Scan for the cell matching the given text and deliver its [X, Y] coordinate at center. 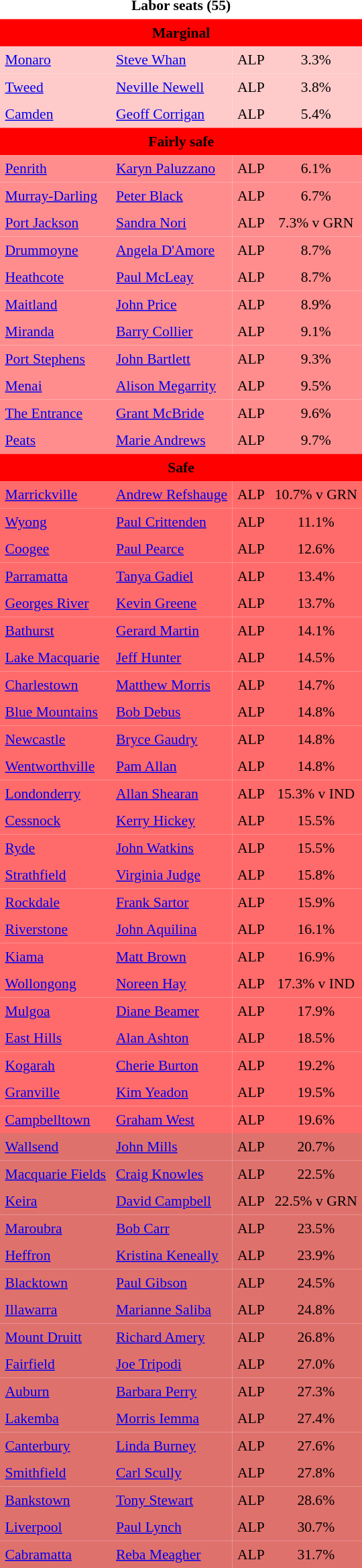
Richard Amery [172, 1337]
Pam Allan [172, 766]
Mulgoa [55, 1010]
5.4% [316, 114]
Noreen Hay [172, 984]
15.8% [316, 875]
Neville Newell [172, 87]
Peter Black [172, 195]
23.5% [316, 1228]
11.1% [316, 521]
Paul Lynch [172, 1527]
Marginal [181, 32]
20.7% [316, 1147]
Campbelltown [55, 1119]
7.3% v GRN [316, 223]
Marrickville [55, 494]
9.7% [316, 440]
Wollongong [55, 984]
John Mills [172, 1147]
Marianne Saliba [172, 1310]
Matt Brown [172, 956]
John Aquilina [172, 929]
Carl Scully [172, 1473]
Karyn Paluzzano [172, 168]
Paul Gibson [172, 1282]
Paul McLeay [172, 277]
Kevin Greene [172, 603]
24.8% [316, 1310]
Auburn [55, 1391]
Smithfield [55, 1473]
Gerard Martin [172, 630]
13.7% [316, 603]
Linda Burney [172, 1445]
26.8% [316, 1337]
Heathcote [55, 277]
Craig Knowles [172, 1173]
Wyong [55, 521]
Mount Druitt [55, 1337]
19.5% [316, 1092]
6.7% [316, 195]
3.8% [316, 87]
Kiama [55, 956]
East Hills [55, 1038]
Port Jackson [55, 223]
14.1% [316, 630]
30.7% [316, 1527]
9.5% [316, 386]
Port Stephens [55, 358]
27.4% [316, 1418]
22.5% [316, 1173]
Allan Shearan [172, 793]
Diane Beamer [172, 1010]
18.5% [316, 1038]
22.5% v GRN [316, 1201]
Tweed [55, 87]
Newcastle [55, 739]
Murray-Darling [55, 195]
Maitland [55, 304]
Granville [55, 1092]
Kim Yeadon [172, 1092]
15.9% [316, 902]
Lakemba [55, 1418]
Fairly safe [181, 141]
Heffron [55, 1255]
Matthew Morris [172, 684]
Steve Whan [172, 60]
Cherie Burton [172, 1065]
24.5% [316, 1282]
Frank Sartor [172, 902]
Menai [55, 386]
Bob Debus [172, 712]
Macquarie Fields [55, 1173]
Graham West [172, 1119]
27.6% [316, 1445]
Bathurst [55, 630]
Alan Ashton [172, 1038]
Tanya Gadiel [172, 576]
19.6% [316, 1119]
Blacktown [55, 1282]
12.6% [316, 549]
28.6% [316, 1500]
Kerry Hickey [172, 821]
Monaro [55, 60]
3.3% [316, 60]
John Price [172, 304]
Ryde [55, 847]
15.3% v IND [316, 793]
9.1% [316, 331]
Wallsend [55, 1147]
Bob Carr [172, 1228]
19.2% [316, 1065]
Strathfield [55, 875]
13.4% [316, 576]
Geoff Corrigan [172, 114]
27.3% [316, 1391]
Penrith [55, 168]
Miranda [55, 331]
Blue Mountains [55, 712]
Rockdale [55, 902]
6.1% [316, 168]
Angela D'Amore [172, 250]
Andrew Refshauge [172, 494]
Camden [55, 114]
Reba Meagher [172, 1554]
Lake Macquarie [55, 658]
The Entrance [55, 413]
Cessnock [55, 821]
Grant McBride [172, 413]
Paul Crittenden [172, 521]
Barry Collier [172, 331]
Fairfield [55, 1364]
Illawarra [55, 1310]
27.8% [316, 1473]
John Watkins [172, 847]
16.9% [316, 956]
Keira [55, 1201]
Jeff Hunter [172, 658]
John Bartlett [172, 358]
Tony Stewart [172, 1500]
Drummoyne [55, 250]
9.6% [316, 413]
Kogarah [55, 1065]
Georges River [55, 603]
Bankstown [55, 1500]
Peats [55, 440]
Bryce Gaudry [172, 739]
17.9% [316, 1010]
Wentworthville [55, 766]
Morris Iemma [172, 1418]
Safe [181, 467]
31.7% [316, 1554]
Kristina Keneally [172, 1255]
27.0% [316, 1364]
17.3% v IND [316, 984]
Paul Pearce [172, 549]
14.7% [316, 684]
23.9% [316, 1255]
16.1% [316, 929]
Canterbury [55, 1445]
Londonderry [55, 793]
Alison Megarrity [172, 386]
Cabramatta [55, 1554]
Maroubra [55, 1228]
Liverpool [55, 1527]
14.5% [316, 658]
Virginia Judge [172, 875]
David Campbell [172, 1201]
Parramatta [55, 576]
Coogee [55, 549]
Barbara Perry [172, 1391]
Joe Tripodi [172, 1364]
Marie Andrews [172, 440]
10.7% v GRN [316, 494]
Riverstone [55, 929]
Charlestown [55, 684]
9.3% [316, 358]
8.9% [316, 304]
Sandra Nori [172, 223]
